Scan for the cell matching the given text and deliver its [X, Y] coordinate at center. 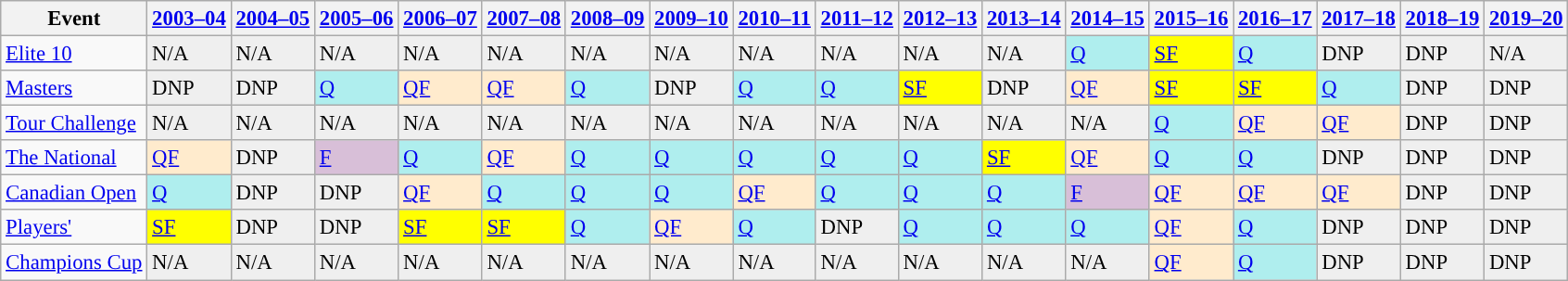
2017–18 [1359, 19]
The National [74, 158]
2018–19 [1442, 19]
Tour Challenge [74, 123]
2003–04 [189, 19]
2005–06 [356, 19]
Event [74, 19]
Champions Cup [74, 262]
2015–16 [1191, 19]
Canadian Open [74, 193]
2010–11 [775, 19]
2009–10 [691, 19]
2007–08 [524, 19]
2004–05 [272, 19]
Players' [74, 227]
Masters [74, 88]
2014–15 [1107, 19]
Elite 10 [74, 54]
2019–20 [1526, 19]
2006–07 [440, 19]
2013–14 [1024, 19]
2016–17 [1275, 19]
2008–09 [607, 19]
2012–13 [940, 19]
2011–12 [856, 19]
